Locate the cell with the specified text and output its (x, y) center coordinate. 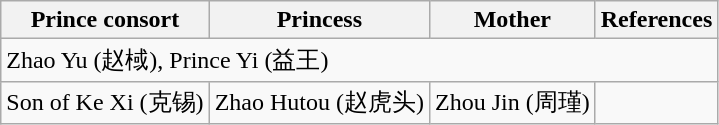
Mother (512, 20)
Son of Ke Xi (克锡) (105, 102)
Prince consort (105, 20)
Zhou Jin (周瑾) (512, 102)
Zhao Hutou (赵虎头) (319, 102)
Princess (319, 20)
Zhao Yu (赵棫), Prince Yi (益王) (360, 60)
References (656, 20)
